Locate the cell with the specified text and output its (x, y) center coordinate. 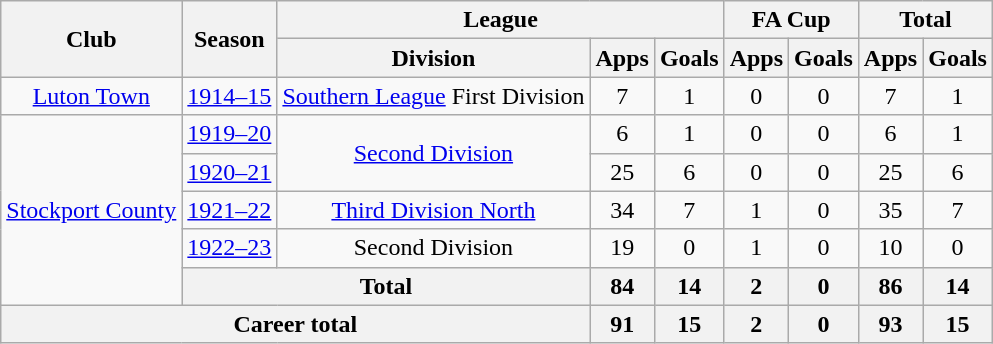
Third Division North (434, 210)
League (500, 20)
Season (230, 39)
91 (622, 324)
10 (890, 248)
19 (622, 248)
93 (890, 324)
1920–21 (230, 172)
Luton Town (92, 96)
84 (622, 286)
Southern League First Division (434, 96)
1914–15 (230, 96)
35 (890, 210)
1919–20 (230, 134)
Club (92, 39)
Career total (296, 324)
34 (622, 210)
86 (890, 286)
Stockport County (92, 210)
FA Cup (791, 20)
1921–22 (230, 210)
1922–23 (230, 248)
Division (434, 58)
